Locate the cell with the specified text and output its [X, Y] center coordinate. 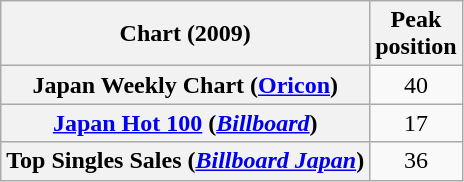
Top Singles Sales (Billboard Japan) [186, 161]
Japan Hot 100 (Billboard) [186, 123]
40 [416, 85]
Chart (2009) [186, 34]
36 [416, 161]
17 [416, 123]
Peakposition [416, 34]
Japan Weekly Chart (Oricon) [186, 85]
